Provide the (X, Y) coordinate of the cell's center where the given text is located.  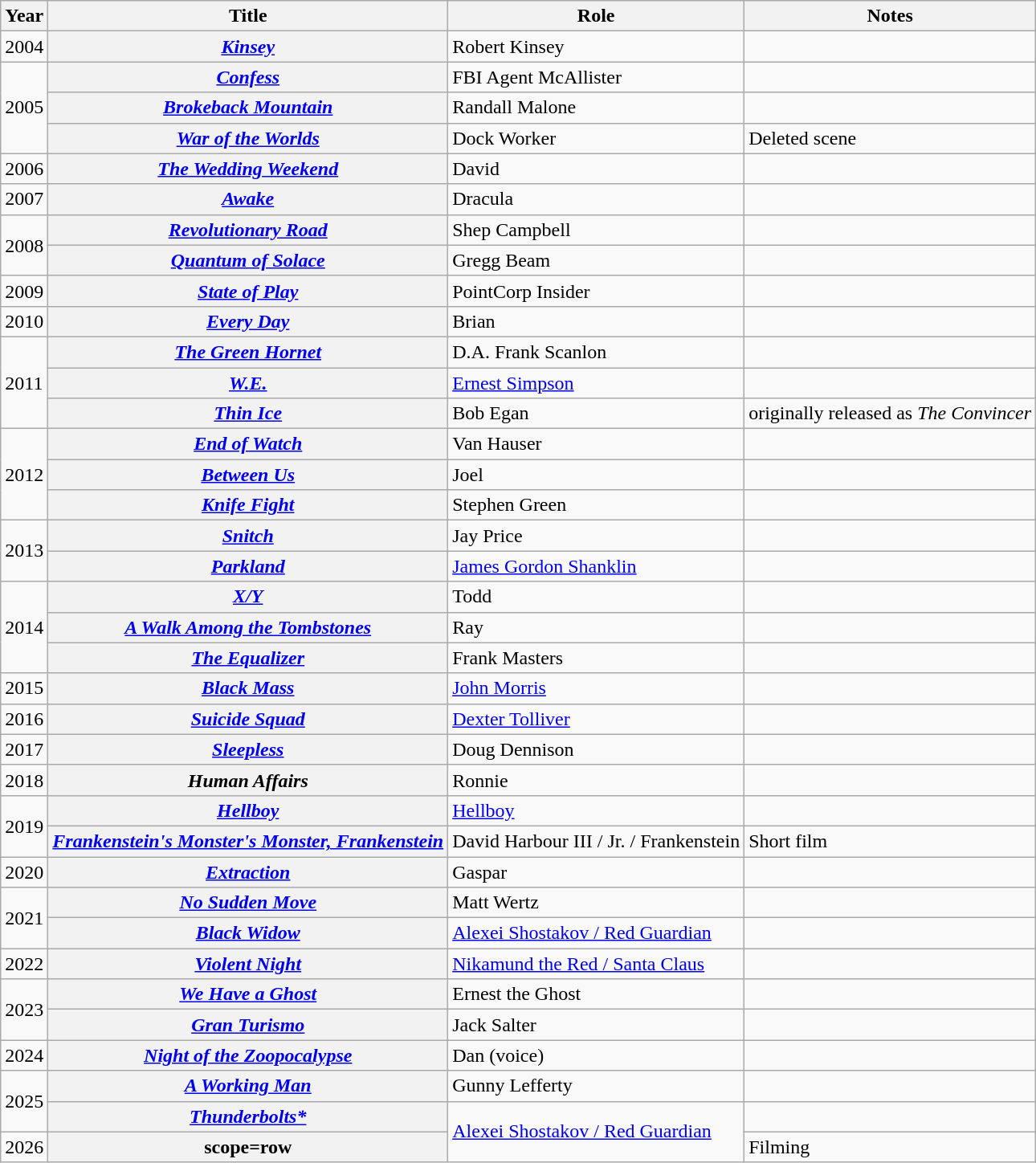
Joel (596, 475)
John Morris (596, 688)
Notes (890, 16)
scope=row (248, 1147)
Van Hauser (596, 444)
Quantum of Solace (248, 260)
A Walk Among the Tombstones (248, 627)
We Have a Ghost (248, 994)
Dan (voice) (596, 1055)
Gunny Lefferty (596, 1086)
W.E. (248, 383)
originally released as The Convincer (890, 414)
Confess (248, 77)
Awake (248, 199)
Title (248, 16)
Frank Masters (596, 658)
Extraction (248, 871)
Violent Night (248, 964)
Brokeback Mountain (248, 108)
2020 (24, 871)
Year (24, 16)
2012 (24, 475)
Knife Fight (248, 505)
X/Y (248, 597)
Todd (596, 597)
Black Widow (248, 933)
End of Watch (248, 444)
Gregg Beam (596, 260)
A Working Man (248, 1086)
Gran Turismo (248, 1025)
Suicide Squad (248, 719)
Jack Salter (596, 1025)
2025 (24, 1101)
The Equalizer (248, 658)
Snitch (248, 536)
Thunderbolts* (248, 1116)
State of Play (248, 291)
Brian (596, 321)
Every Day (248, 321)
2004 (24, 47)
Frankenstein's Monster's Monster, Frankenstein (248, 841)
2017 (24, 749)
2019 (24, 826)
2006 (24, 169)
2016 (24, 719)
2010 (24, 321)
2018 (24, 780)
Kinsey (248, 47)
2015 (24, 688)
D.A. Frank Scanlon (596, 352)
2008 (24, 245)
Ernest Simpson (596, 383)
Robert Kinsey (596, 47)
2021 (24, 918)
Stephen Green (596, 505)
Night of the Zoopocalypse (248, 1055)
Dracula (596, 199)
Ernest the Ghost (596, 994)
Jay Price (596, 536)
Between Us (248, 475)
Gaspar (596, 871)
Randall Malone (596, 108)
FBI Agent McAllister (596, 77)
Short film (890, 841)
James Gordon Shanklin (596, 566)
2014 (24, 627)
2011 (24, 382)
Ray (596, 627)
2023 (24, 1010)
2013 (24, 551)
Sleepless (248, 749)
Black Mass (248, 688)
PointCorp Insider (596, 291)
2026 (24, 1147)
2007 (24, 199)
2022 (24, 964)
Matt Wertz (596, 903)
Dexter Tolliver (596, 719)
2024 (24, 1055)
2005 (24, 108)
Role (596, 16)
Nikamund the Red / Santa Claus (596, 964)
David (596, 169)
Bob Egan (596, 414)
The Green Hornet (248, 352)
Parkland (248, 566)
Shep Campbell (596, 230)
Filming (890, 1147)
Dock Worker (596, 138)
Deleted scene (890, 138)
War of the Worlds (248, 138)
David Harbour III / Jr. / Frankenstein (596, 841)
Doug Dennison (596, 749)
Revolutionary Road (248, 230)
Ronnie (596, 780)
No Sudden Move (248, 903)
Thin Ice (248, 414)
2009 (24, 291)
The Wedding Weekend (248, 169)
Human Affairs (248, 780)
